Output the (x, y) coordinate of the center of the cell containing the given text.  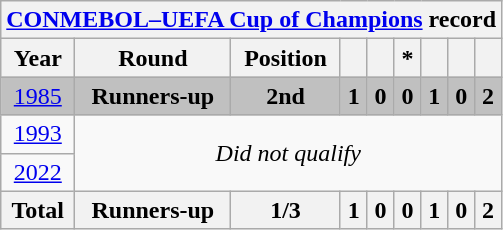
1993 (38, 134)
* (408, 58)
2nd (286, 96)
Position (286, 58)
1/3 (286, 210)
Year (38, 58)
Did not qualify (288, 153)
Total (38, 210)
1985 (38, 96)
Round (153, 58)
2022 (38, 172)
CONMEBOL–UEFA Cup of Champions record (252, 20)
